Detect which cell encompasses the target text, then output its [x, y] center coordinate. 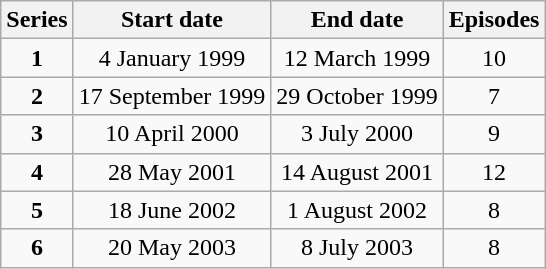
12 March 1999 [357, 58]
4 [37, 172]
14 August 2001 [357, 172]
7 [494, 96]
20 May 2003 [172, 248]
Series [37, 20]
5 [37, 210]
10 [494, 58]
18 June 2002 [172, 210]
Start date [172, 20]
1 [37, 58]
29 October 1999 [357, 96]
9 [494, 134]
10 April 2000 [172, 134]
End date [357, 20]
1 August 2002 [357, 210]
17 September 1999 [172, 96]
2 [37, 96]
4 January 1999 [172, 58]
3 [37, 134]
3 July 2000 [357, 134]
28 May 2001 [172, 172]
6 [37, 248]
12 [494, 172]
Episodes [494, 20]
8 July 2003 [357, 248]
